Determine the (X, Y) coordinate at the center of the cell enclosing the given text.  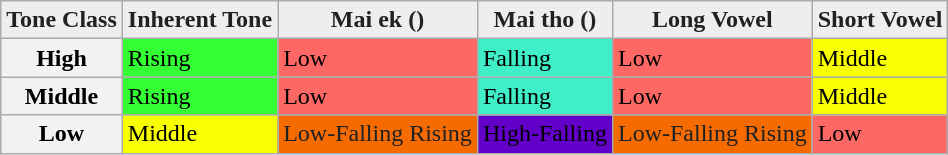
High-Falling (544, 134)
Mai ek () (378, 20)
Mai tho () (544, 20)
Short Vowel (880, 20)
High (62, 58)
Tone Class (62, 20)
Long Vowel (712, 20)
Inherent Tone (200, 20)
